Determine the [X, Y] coordinate at the center of the cell enclosing the given text.  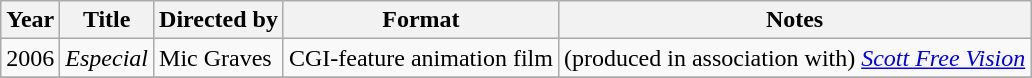
Format [420, 20]
2006 [30, 58]
Notes [794, 20]
Directed by [219, 20]
Year [30, 20]
(produced in association with) Scott Free Vision [794, 58]
Mic Graves [219, 58]
Title [107, 20]
Especial [107, 58]
CGI-feature animation film [420, 58]
